Pinpoint the cell where the given text exists, returning its [X, Y] midpoint coordinate. 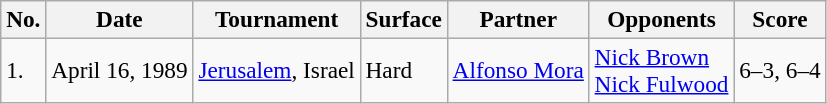
Score [780, 19]
Jerusalem, Israel [276, 70]
Partner [518, 19]
Alfonso Mora [518, 70]
Nick Brown Nick Fulwood [662, 70]
1. [24, 70]
No. [24, 19]
Opponents [662, 19]
6–3, 6–4 [780, 70]
April 16, 1989 [120, 70]
Tournament [276, 19]
Surface [404, 19]
Date [120, 19]
Hard [404, 70]
